Provide the (X, Y) coordinate of the cell's center where the given text is located.  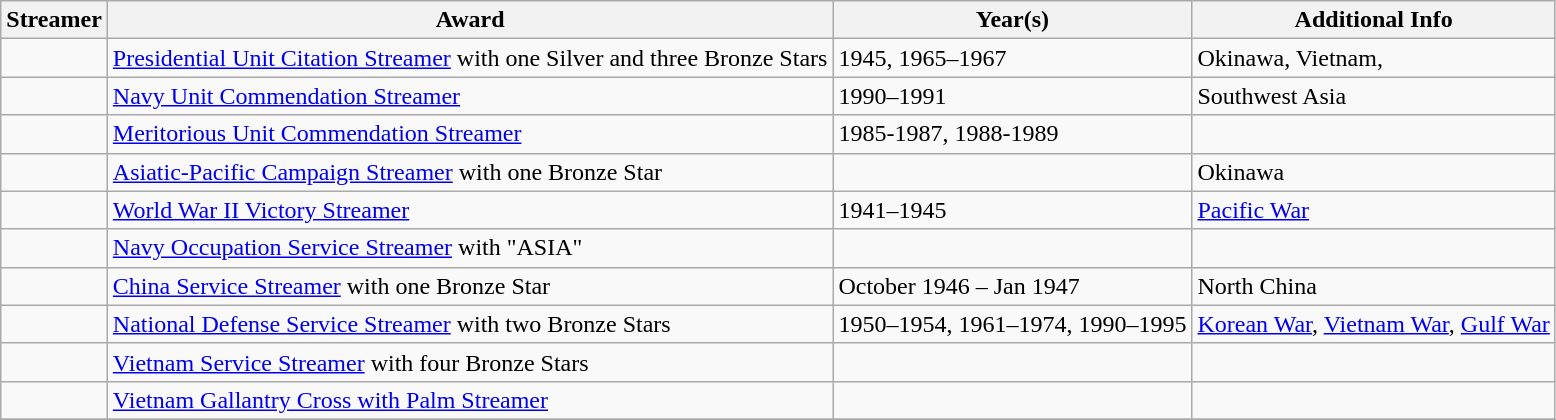
1950–1954, 1961–1974, 1990–1995 (1012, 324)
Asiatic-Pacific Campaign Streamer with one Bronze Star (470, 172)
Pacific War (1374, 210)
1945, 1965–1967 (1012, 58)
October 1946 – Jan 1947 (1012, 286)
World War II Victory Streamer (470, 210)
Award (470, 20)
National Defense Service Streamer with two Bronze Stars (470, 324)
Southwest Asia (1374, 96)
Vietnam Gallantry Cross with Palm Streamer (470, 400)
1985-1987, 1988-1989 (1012, 134)
Navy Unit Commendation Streamer (470, 96)
Streamer (54, 20)
Korean War, Vietnam War, Gulf War (1374, 324)
Year(s) (1012, 20)
North China (1374, 286)
China Service Streamer with one Bronze Star (470, 286)
Additional Info (1374, 20)
1941–1945 (1012, 210)
Meritorious Unit Commendation Streamer (470, 134)
Vietnam Service Streamer with four Bronze Stars (470, 362)
Okinawa (1374, 172)
Okinawa, Vietnam, (1374, 58)
Presidential Unit Citation Streamer with one Silver and three Bronze Stars (470, 58)
Navy Occupation Service Streamer with "ASIA" (470, 248)
1990–1991 (1012, 96)
